Return (x, y) of the center of cell containing provided text 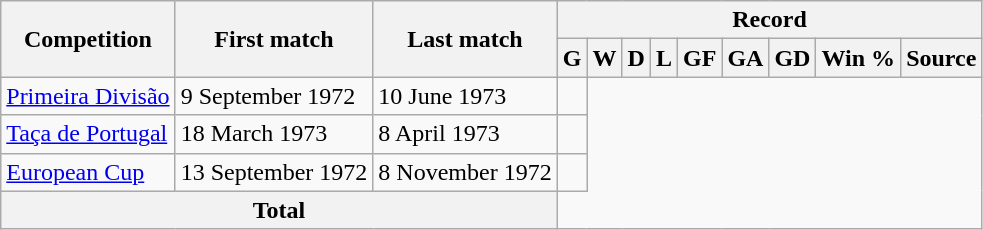
GF (699, 58)
Record (770, 20)
10 June 1973 (465, 96)
European Cup (88, 172)
D (636, 58)
18 March 1973 (274, 134)
Competition (88, 39)
G (572, 58)
Primeira Divisão (88, 96)
First match (274, 39)
L (664, 58)
Win % (858, 58)
13 September 1972 (274, 172)
W (604, 58)
Taça de Portugal (88, 134)
8 April 1973 (465, 134)
Last match (465, 39)
Source (942, 58)
8 November 1972 (465, 172)
GD (792, 58)
9 September 1972 (274, 96)
Total (279, 210)
GA (746, 58)
